Detect which cell encompasses the target text, then output its (X, Y) center coordinate. 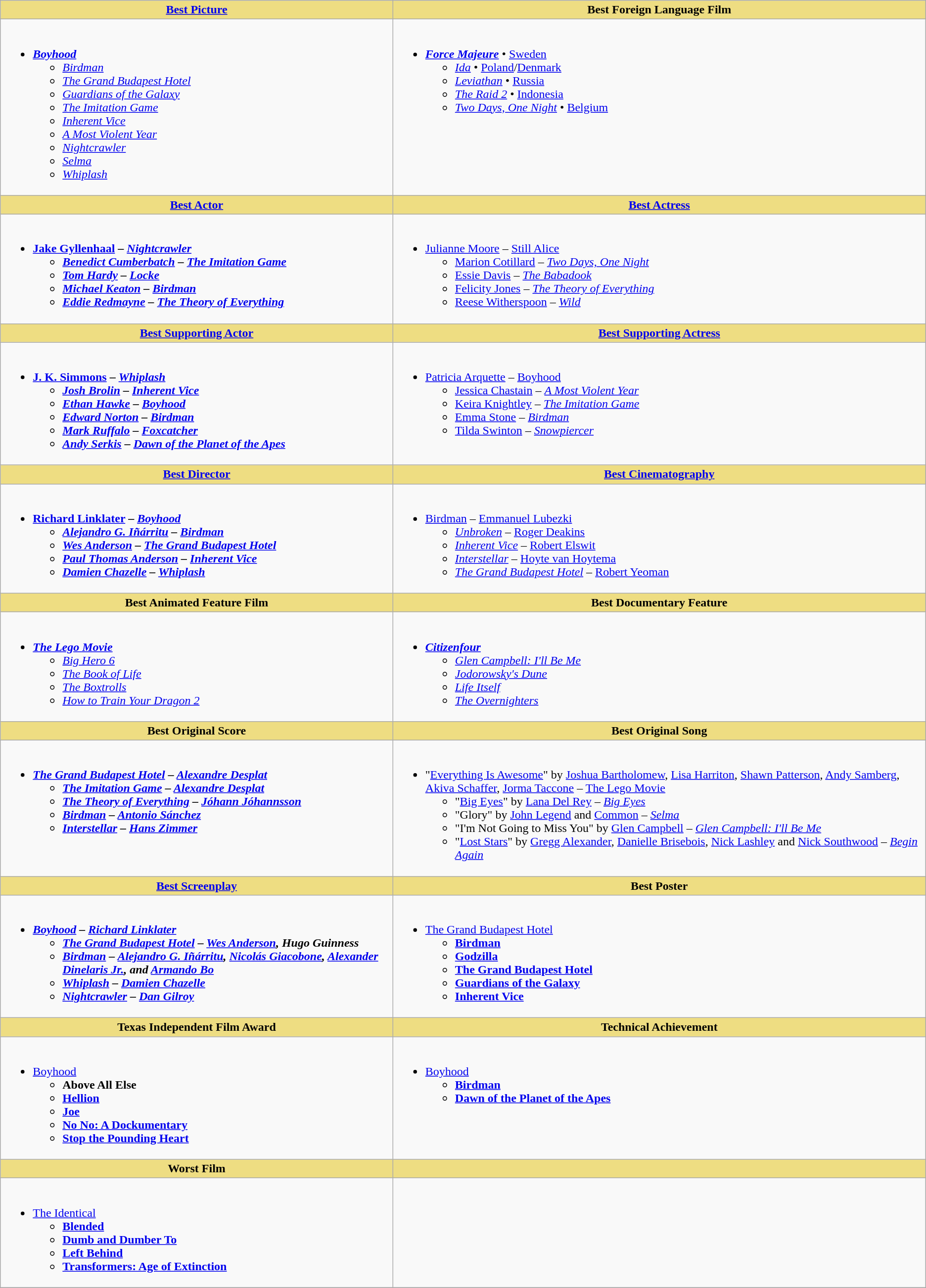
Best Screenplay (197, 886)
BoyhoodBirdmanDawn of the Planet of the Apes (659, 1098)
Worst Film (197, 1169)
CitizenfourGlen Campbell: I'll Be MeJodorowsky's DuneLife ItselfThe Overnighters (659, 667)
Best Original Score (197, 731)
The Lego MovieBig Hero 6The Book of LifeThe BoxtrollsHow to Train Your Dragon 2 (197, 667)
Best Foreign Language Film (659, 10)
Best Original Song (659, 731)
Best Actress (659, 205)
Best Picture (197, 10)
The Grand Budapest HotelBirdmanGodzillaThe Grand Budapest HotelGuardians of the GalaxyInherent Vice (659, 957)
Technical Achievement (659, 1027)
BoyhoodBirdmanThe Grand Budapest HotelGuardians of the GalaxyThe Imitation GameInherent ViceA Most Violent YearNightcrawlerSelmaWhiplash (197, 107)
Texas Independent Film Award (197, 1027)
Best Poster (659, 886)
Patricia Arquette – BoyhoodJessica Chastain – A Most Violent YearKeira Knightley – The Imitation GameEmma Stone – BirdmanTilda Swinton – Snowpiercer (659, 404)
Best Animated Feature Film (197, 602)
Best Cinematography (659, 474)
Best Director (197, 474)
Best Supporting Actor (197, 333)
The IdenticalBlendedDumb and Dumber ToLeft BehindTransformers: Age of Extinction (197, 1233)
Best Supporting Actress (659, 333)
Force Majeure • SwedenIda • Poland/DenmarkLeviathan • RussiaThe Raid 2 • IndonesiaTwo Days, One Night • Belgium (659, 107)
Best Actor (197, 205)
BoyhoodAbove All ElseHellionJoeNo No: A DockumentaryStop the Pounding Heart (197, 1098)
Best Documentary Feature (659, 602)
